Return the [x, y] coordinate for the center point of the cell that contains the specified text.  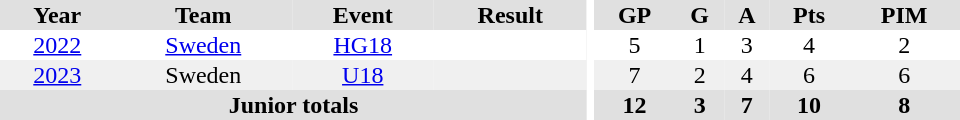
Junior totals [294, 105]
2023 [58, 75]
A [747, 15]
5 [635, 45]
Team [204, 15]
Result [511, 15]
Pts [810, 15]
Event [363, 15]
Year [58, 15]
U18 [363, 75]
G [700, 15]
PIM [904, 15]
12 [635, 105]
8 [904, 105]
GP [635, 15]
10 [810, 105]
2022 [58, 45]
1 [700, 45]
HG18 [363, 45]
